Identify which cell holds the provided text, then report its (x, y) central coordinate. 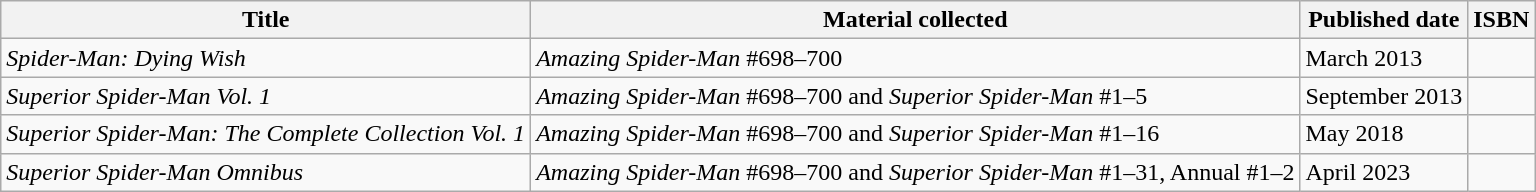
May 2018 (1384, 134)
ISBN (1502, 20)
Material collected (916, 20)
April 2023 (1384, 172)
Amazing Spider-Man #698–700 and Superior Spider-Man #1–16 (916, 134)
Title (266, 20)
Superior Spider-Man: The Complete Collection Vol. 1 (266, 134)
Published date (1384, 20)
Superior Spider-Man Omnibus (266, 172)
Amazing Spider-Man #698–700 (916, 58)
Spider-Man: Dying Wish (266, 58)
Amazing Spider-Man #698–700 and Superior Spider-Man #1–31, Annual #1–2 (916, 172)
September 2013 (1384, 96)
Amazing Spider-Man #698–700 and Superior Spider-Man #1–5 (916, 96)
Superior Spider-Man Vol. 1 (266, 96)
March 2013 (1384, 58)
